From the cell containing the given text, extract its center point as (x, y) coordinate. 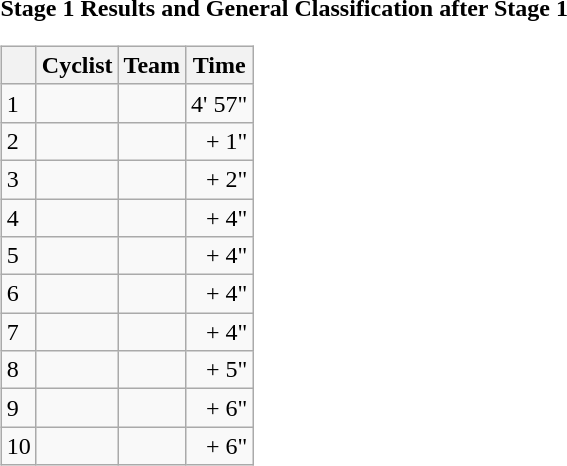
+ 2" (220, 179)
1 (18, 103)
+ 5" (220, 370)
4 (18, 217)
Cyclist (77, 65)
5 (18, 256)
2 (18, 141)
6 (18, 294)
+ 1" (220, 141)
9 (18, 408)
3 (18, 179)
Time (220, 65)
10 (18, 446)
7 (18, 332)
8 (18, 370)
4' 57" (220, 103)
Team (152, 65)
